Pinpoint the cell where the given text exists, returning its (x, y) midpoint coordinate. 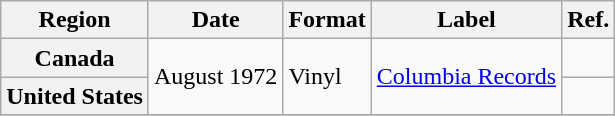
Region (75, 20)
Columbia Records (466, 77)
United States (75, 96)
Vinyl (327, 77)
Format (327, 20)
August 1972 (215, 77)
Label (466, 20)
Ref. (588, 20)
Canada (75, 58)
Date (215, 20)
